Capture the cell that displays the provided text and extract its (X, Y) central coordinate. 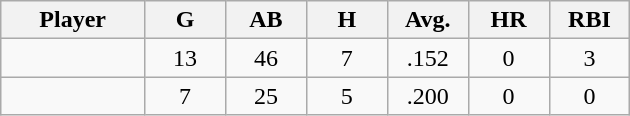
5 (346, 96)
3 (590, 58)
Player (73, 20)
25 (266, 96)
46 (266, 58)
AB (266, 20)
13 (186, 58)
.152 (428, 58)
HR (508, 20)
RBI (590, 20)
Avg. (428, 20)
G (186, 20)
.200 (428, 96)
H (346, 20)
